Return (x, y) of the center of cell containing provided text 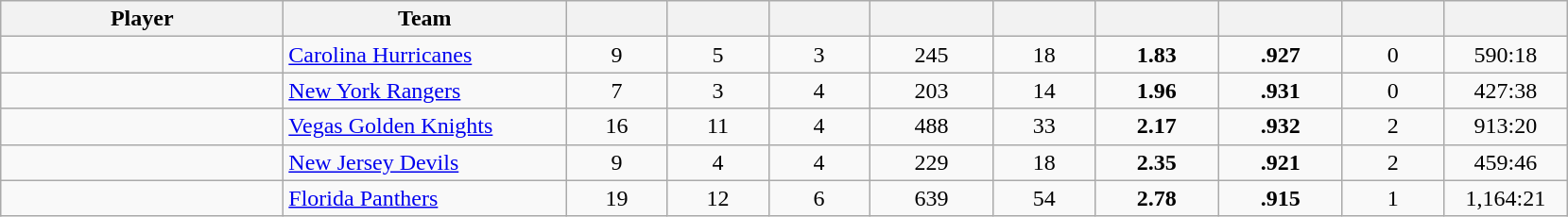
New Jersey Devils (425, 162)
Team (425, 19)
459:46 (1505, 162)
639 (932, 198)
7 (616, 91)
2.35 (1157, 162)
Florida Panthers (425, 198)
2.78 (1157, 198)
1 (1393, 198)
913:20 (1505, 126)
5 (718, 55)
11 (718, 126)
488 (932, 126)
245 (932, 55)
229 (932, 162)
590:18 (1505, 55)
.932 (1280, 126)
203 (932, 91)
New York Rangers (425, 91)
12 (718, 198)
.931 (1280, 91)
14 (1043, 91)
.915 (1280, 198)
6 (818, 198)
Vegas Golden Knights (425, 126)
.921 (1280, 162)
33 (1043, 126)
1.96 (1157, 91)
2.17 (1157, 126)
16 (616, 126)
19 (616, 198)
Player (142, 19)
54 (1043, 198)
Carolina Hurricanes (425, 55)
.927 (1280, 55)
1,164:21 (1505, 198)
1.83 (1157, 55)
427:38 (1505, 91)
